Scan for the cell matching the given text and deliver its (X, Y) coordinate at center. 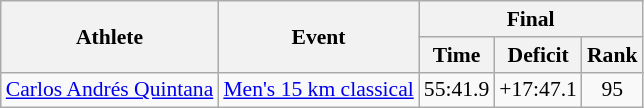
55:41.9 (456, 90)
Deficit (538, 55)
Time (456, 55)
+17:47.1 (538, 90)
Rank (612, 55)
Carlos Andrés Quintana (110, 90)
Event (318, 36)
95 (612, 90)
Men's 15 km classical (318, 90)
Athlete (110, 36)
Final (531, 19)
